Output the (X, Y) coordinate of the center of the cell containing the given text.  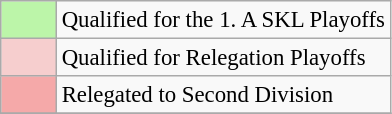
Qualified for Relegation Playoffs (223, 58)
Relegated to Second Division (223, 95)
Qualified for the 1. A SKL Playoffs (223, 20)
